Capture the cell that displays the provided text and extract its (X, Y) central coordinate. 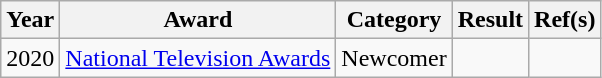
Year (30, 20)
Category (394, 20)
2020 (30, 58)
National Television Awards (198, 58)
Newcomer (394, 58)
Ref(s) (565, 20)
Result (490, 20)
Award (198, 20)
